Scan for the cell matching the given text and deliver its (x, y) coordinate at center. 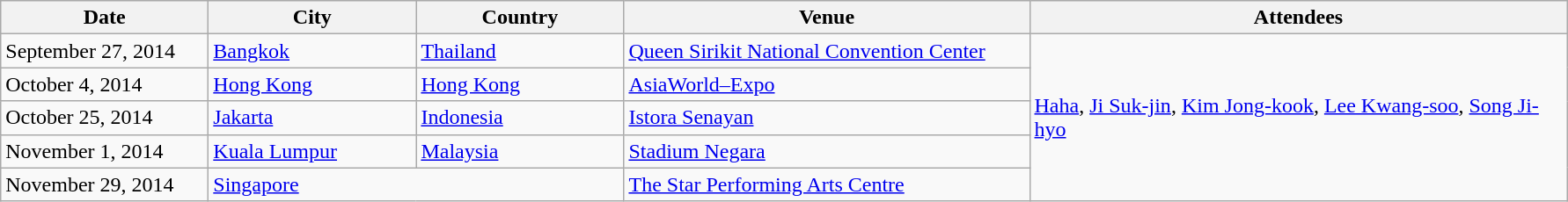
Jakarta (312, 118)
Istora Senayan (827, 118)
Stadium Negara (827, 151)
Thailand (520, 51)
November 1, 2014 (105, 151)
The Star Performing Arts Centre (827, 184)
Haha, Ji Suk-jin, Kim Jong-kook, Lee Kwang-soo, Song Ji-hyo (1299, 118)
October 25, 2014 (105, 118)
Attendees (1299, 18)
November 29, 2014 (105, 184)
Malaysia (520, 151)
Queen Sirikit National Convention Center (827, 51)
AsiaWorld–Expo (827, 84)
City (312, 18)
Indonesia (520, 118)
Singapore (416, 184)
Date (105, 18)
Venue (827, 18)
September 27, 2014 (105, 51)
Bangkok (312, 51)
Kuala Lumpur (312, 151)
Country (520, 18)
October 4, 2014 (105, 84)
